Return (X, Y) of the center of cell containing provided text 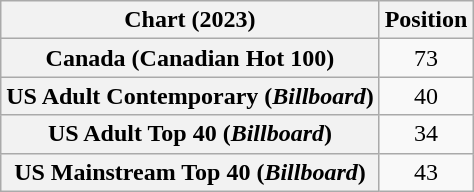
US Mainstream Top 40 (Billboard) (190, 172)
Chart (2023) (190, 20)
43 (426, 172)
40 (426, 96)
US Adult Contemporary (Billboard) (190, 96)
US Adult Top 40 (Billboard) (190, 134)
Canada (Canadian Hot 100) (190, 58)
73 (426, 58)
Position (426, 20)
34 (426, 134)
